Detect which cell encompasses the target text, then output its [x, y] center coordinate. 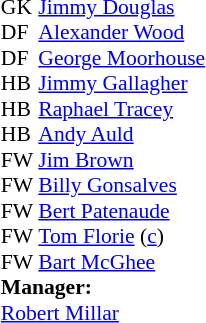
Tom Florie (c) [122, 237]
Alexander Wood [122, 33]
Manager: [103, 287]
Bart McGhee [122, 262]
Jim Brown [122, 160]
Jimmy Gallagher [122, 83]
Raphael Tracey [122, 109]
Bert Patenaude [122, 211]
Billy Gonsalves [122, 185]
Andy Auld [122, 135]
George Moorhouse [122, 58]
